For the text-containing cell, return its midpoint in (X, Y) coordinate format. 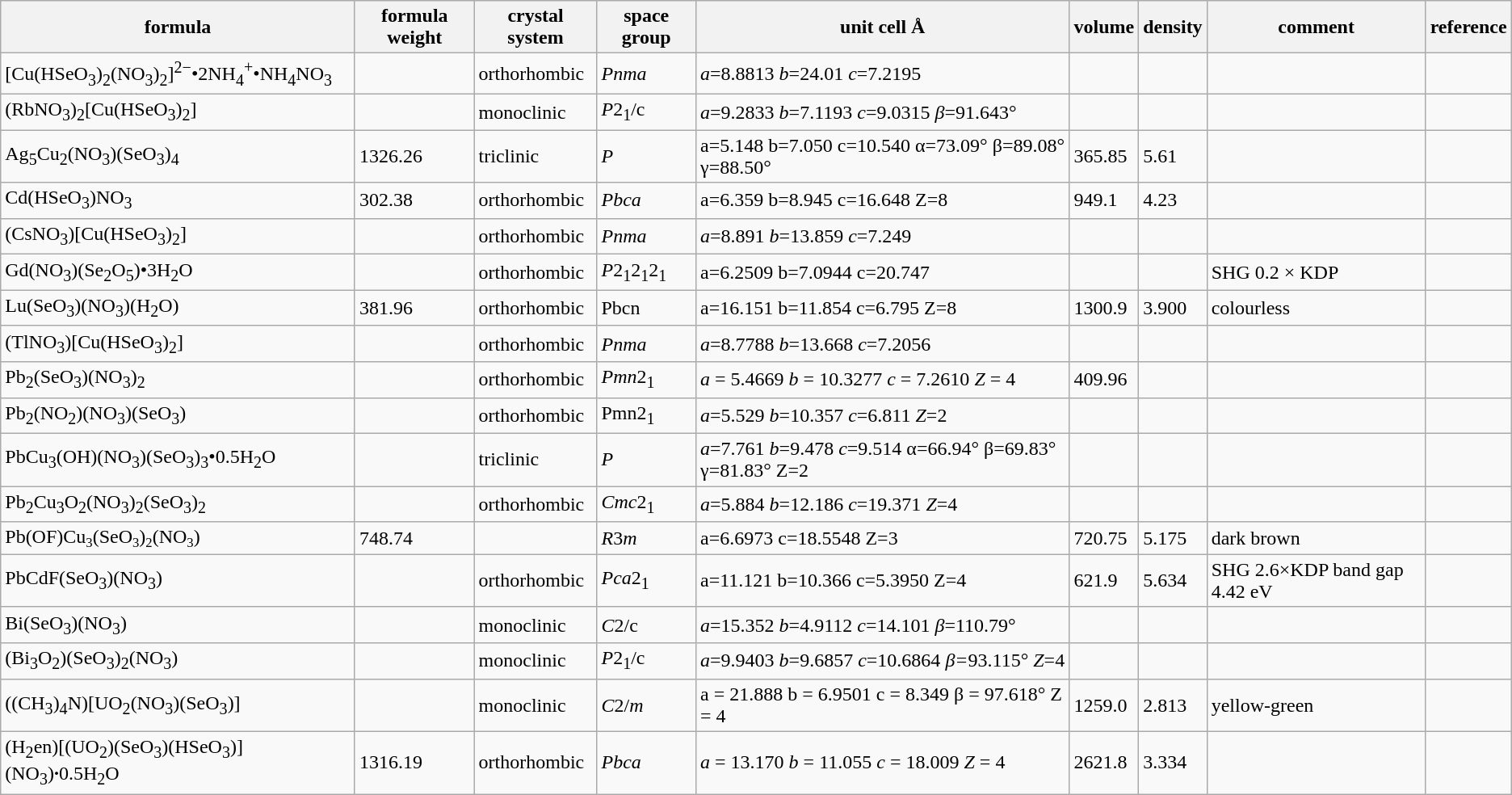
a=6.2509 b=7.0944 c=20.747 (883, 272)
(H2en)[(UO2)(SeO3)(HSeO3)](NO3)·0.5H2O (178, 763)
Pbcn (646, 308)
720.75 (1104, 538)
a=7.761 b=9.478 c=9.514 α=66.94° β=69.83° γ=81.83° Z=2 (883, 459)
3.900 (1173, 308)
PbCdF(SeO3)(NO3) (178, 580)
a=8.7788 b=13.668 c=7.2056 (883, 343)
a=11.121 b=10.366 c=5.3950 Z=4 (883, 580)
1300.9 (1104, 308)
Bi(SeO3)(NO3) (178, 625)
a=6.6973 c=18.5548 Z=3 (883, 538)
2.813 (1173, 705)
1259.0 (1104, 705)
Pb(OF)Cu3(SeO3)2(NO3) (178, 538)
a=5.529 b=10.357 c=6.811 Z=2 (883, 415)
unit cell Å (883, 27)
volume (1104, 27)
302.38 (414, 200)
a=9.9403 b=9.6857 c=10.6864 β=93.115° Z=4 (883, 661)
Cd(HSeO3)NO3 (178, 200)
1326.26 (414, 157)
5.175 (1173, 538)
reference (1468, 27)
[Cu(HSeO3)2(NO3)2]2−•2NH4+•NH4NO3 (178, 74)
621.9 (1104, 580)
5.61 (1173, 157)
5.634 (1173, 580)
comment (1317, 27)
Gd(NO3)(Se2O5)•3H2O (178, 272)
a=16.151 b=11.854 c=6.795 Z=8 (883, 308)
a = 21.888 b = 6.9501 c = 8.349 β = 97.618° Z = 4 (883, 705)
PbCu3(OH)(NO3)(SeO3)3•0.5H2O (178, 459)
Pb2(NO2)(NO3)(SeO3) (178, 415)
dark brown (1317, 538)
a=8.8813 b=24.01 c=7.2195 (883, 74)
formula (178, 27)
a=5.148 b=7.050 c=10.540 α=73.09° β=89.08° γ=88.50° (883, 157)
density (1173, 27)
1316.19 (414, 763)
748.74 (414, 538)
a = 5.4669 b = 10.3277 c = 7.2610 Z = 4 (883, 380)
R3m (646, 538)
Ag5Cu2(NO3)(SeO3)4 (178, 157)
C2/m (646, 705)
a=15.352 b=4.9112 c=14.101 β=110.79° (883, 625)
SHG 0.2 × KDP (1317, 272)
formula weight (414, 27)
409.96 (1104, 380)
space group (646, 27)
C2/c (646, 625)
Lu(SeO3)(NO3)(H2O) (178, 308)
Cmc21 (646, 504)
crystal system (535, 27)
Pb2(SeO3)(NO3)2 (178, 380)
365.85 (1104, 157)
a=8.891 b=13.859 c=7.249 (883, 236)
2621.8 (1104, 763)
SHG 2.6×KDP band gap 4.42 eV (1317, 580)
a=9.2833 b=7.1193 c=9.0315 β=91.643° (883, 112)
Pb2Cu3O2(NO3)2(SeO3)2 (178, 504)
(TlNO3)[Cu(HSeO3)2] (178, 343)
3.334 (1173, 763)
((CH3)4N)[UO2(NO3)(SeO3)] (178, 705)
yellow-green (1317, 705)
(CsNO3)[Cu(HSeO3)2] (178, 236)
a=6.359 b=8.945 c=16.648 Z=8 (883, 200)
(RbNO3)2[Cu(HSeO3)2] (178, 112)
(Bi3O2)(SeO3)2(NO3) (178, 661)
P212121 (646, 272)
4.23 (1173, 200)
a = 13.170 b = 11.055 c = 18.009 Z = 4 (883, 763)
a=5.884 b=12.186 c=19.371 Z=4 (883, 504)
381.96 (414, 308)
Pca21 (646, 580)
949.1 (1104, 200)
colourless (1317, 308)
